Search for the cell housing the specified text and yield its (X, Y) center coordinate. 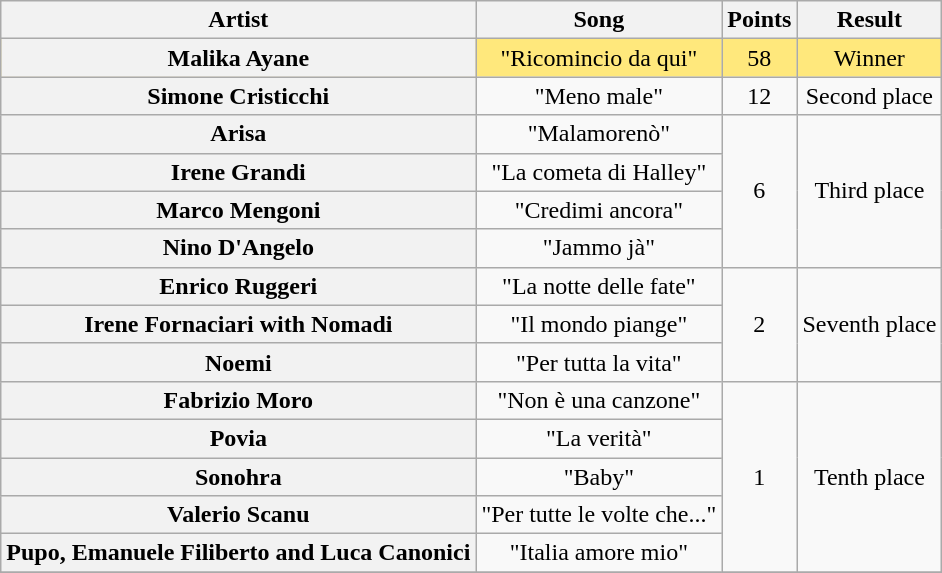
Sonohra (238, 477)
Arisa (238, 134)
"La notte delle fate" (599, 286)
Simone Cristicchi (238, 96)
"Per tutta la vita" (599, 362)
Irene Grandi (238, 172)
Seventh place (870, 324)
Pupo, Emanuele Filiberto and Luca Canonici (238, 553)
6 (760, 191)
"Ricomincio da qui" (599, 58)
Artist (238, 20)
Points (760, 20)
Second place (870, 96)
2 (760, 324)
Third place (870, 191)
Result (870, 20)
Fabrizio Moro (238, 400)
Winner (870, 58)
58 (760, 58)
1 (760, 476)
"Jammo jà" (599, 248)
"Meno male" (599, 96)
"La cometa di Halley" (599, 172)
Song (599, 20)
"Baby" (599, 477)
"Il mondo piange" (599, 324)
Malika Ayane (238, 58)
Marco Mengoni (238, 210)
"Credimi ancora" (599, 210)
"Non è una canzone" (599, 400)
Povia (238, 438)
Valerio Scanu (238, 515)
Tenth place (870, 476)
"La verità" (599, 438)
12 (760, 96)
Enrico Ruggeri (238, 286)
Nino D'Angelo (238, 248)
Noemi (238, 362)
"Italia amore mio" (599, 553)
"Per tutte le volte che..." (599, 515)
Irene Fornaciari with Nomadi (238, 324)
"Malamorenò" (599, 134)
